Locate the cell with the specified text and output its [x, y] center coordinate. 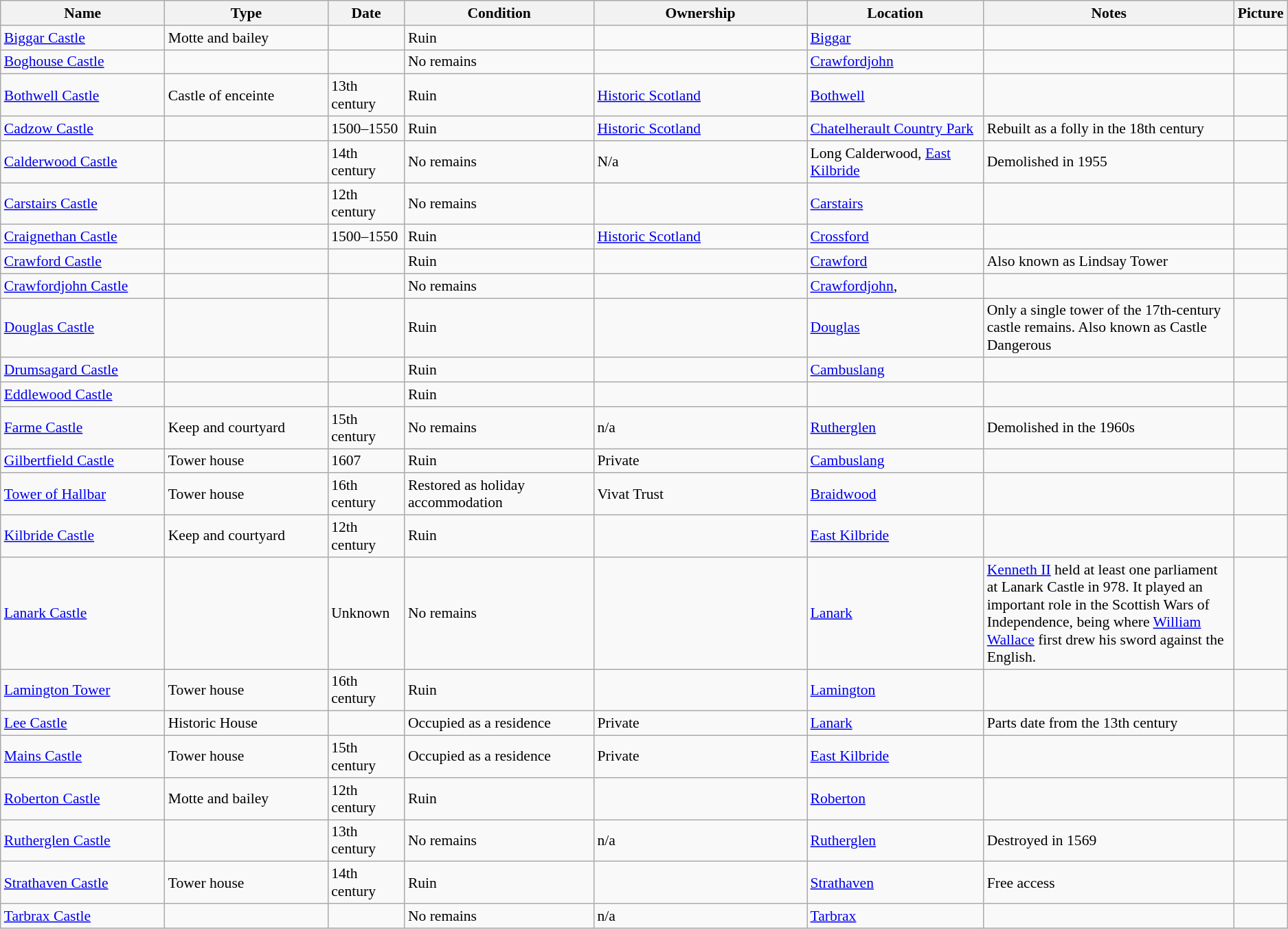
Vivat Trust [700, 495]
Lee Castle [82, 724]
Crawfordjohn Castle [82, 286]
Braidwood [896, 495]
Destroyed in 1569 [1109, 841]
Demolished in the 1960s [1109, 427]
Crossford [896, 237]
Location [896, 13]
Farme Castle [82, 427]
Kilbride Castle [82, 536]
Rebuilt as a folly in the 18th century [1109, 128]
Gilbertfield Castle [82, 461]
Type [246, 13]
Demolished in 1955 [1109, 162]
Bothwell [896, 95]
Chatelherault Country Park [896, 128]
Biggar Castle [82, 38]
Crawford Castle [82, 262]
Lamington Tower [82, 690]
Tarbrax Castle [82, 916]
Crawfordjohn [896, 62]
Free access [1109, 882]
Long Calderwood, East Kilbride [896, 162]
1607 [366, 461]
Condition [499, 13]
Also known as Lindsay Tower [1109, 262]
Castle of enceinte [246, 95]
Picture [1261, 13]
Name [82, 13]
Rutherglen Castle [82, 841]
N/a [700, 162]
Roberton Castle [82, 798]
Drumsagard Castle [82, 370]
Douglas Castle [82, 328]
Lamington [896, 690]
Only a single tower of the 17th-century castle remains. Also known as Castle Dangerous [1109, 328]
Roberton [896, 798]
Strathaven Castle [82, 882]
Biggar [896, 38]
Notes [1109, 13]
Cadzow Castle [82, 128]
Craignethan Castle [82, 237]
Crawford [896, 262]
Mains Castle [82, 757]
Lanark Castle [82, 613]
Boghouse Castle [82, 62]
Ownership [700, 13]
Crawfordjohn, [896, 286]
Restored as holiday accommodation [499, 495]
Historic House [246, 724]
Tower of Hallbar [82, 495]
Tarbrax [896, 916]
Calderwood Castle [82, 162]
Carstairs [896, 203]
Carstairs Castle [82, 203]
Bothwell Castle [82, 95]
Eddlewood Castle [82, 394]
Date [366, 13]
Douglas [896, 328]
Strathaven [896, 882]
Parts date from the 13th century [1109, 724]
Unknown [366, 613]
